Capture the cell that displays the provided text and extract its [x, y] central coordinate. 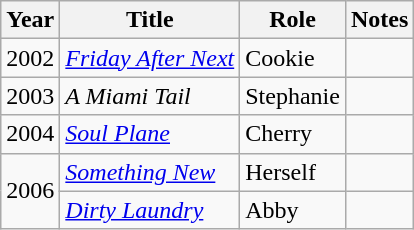
Herself [293, 172]
Something New [150, 172]
Notes [379, 20]
2006 [30, 191]
Year [30, 20]
Cookie [293, 58]
A Miami Tail [150, 96]
Role [293, 20]
2003 [30, 96]
2004 [30, 134]
Dirty Laundry [150, 210]
Cherry [293, 134]
Abby [293, 210]
Soul Plane [150, 134]
2002 [30, 58]
Friday After Next [150, 58]
Stephanie [293, 96]
Title [150, 20]
